Locate the cell with the specified text and output its [X, Y] center coordinate. 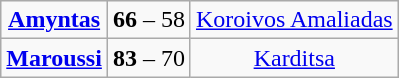
66 – 58 [148, 20]
Amyntas [54, 20]
Karditsa [294, 58]
83 – 70 [148, 58]
Koroivos Amaliadas [294, 20]
Maroussi [54, 58]
